Search for the cell housing the specified text and yield its [X, Y] center coordinate. 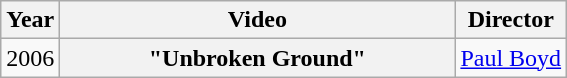
"Unbroken Ground" [258, 58]
Year [30, 20]
2006 [30, 58]
Video [258, 20]
Paul Boyd [511, 58]
Director [511, 20]
